Find where the given text appears and provide that cell's center as [X, Y] coordinate. 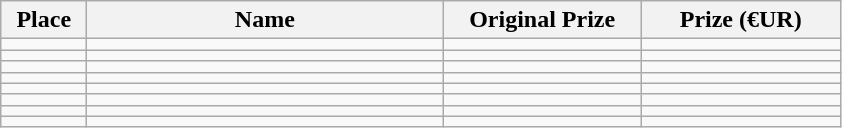
Name [265, 20]
Prize (€UR) [740, 20]
Place [44, 20]
Original Prize [542, 20]
